Detect which cell encompasses the target text, then output its [X, Y] center coordinate. 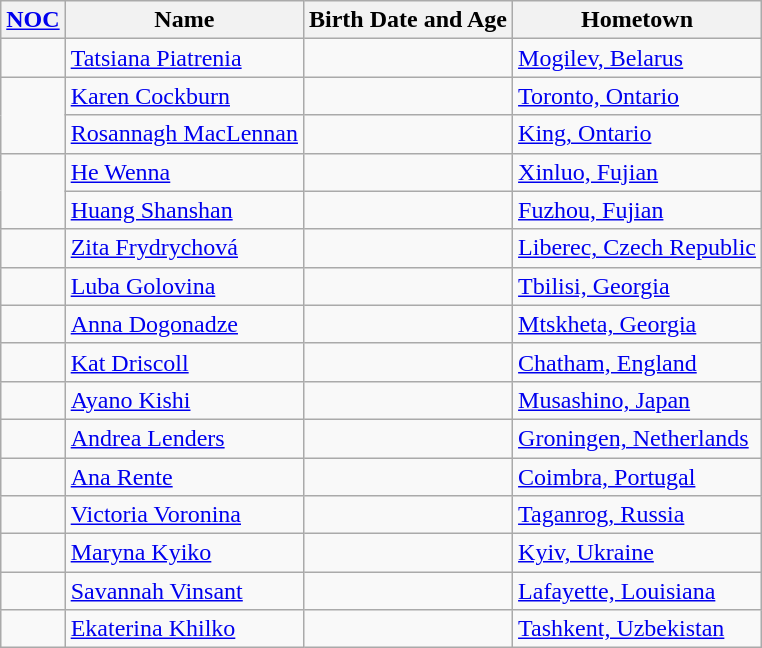
Lafayette, Louisiana [638, 591]
Ekaterina Khilko [184, 629]
Mogilev, Belarus [638, 58]
Tatsiana Piatrenia [184, 58]
Victoria Voronina [184, 515]
NOC [33, 20]
Kat Driscoll [184, 362]
Coimbra, Portugal [638, 477]
Chatham, England [638, 362]
Huang Shanshan [184, 210]
Groningen, Netherlands [638, 438]
Maryna Kyiko [184, 553]
Andrea Lenders [184, 438]
Xinluo, Fujian [638, 172]
Mtskheta, Georgia [638, 324]
Ayano Kishi [184, 400]
Name [184, 20]
King, Ontario [638, 134]
Anna Dogonadze [184, 324]
Musashino, Japan [638, 400]
Fuzhou, Fujian [638, 210]
Rosannagh MacLennan [184, 134]
Hometown [638, 20]
Zita Frydrychová [184, 248]
Luba Golovina [184, 286]
Birth Date and Age [408, 20]
Taganrog, Russia [638, 515]
Kyiv, Ukraine [638, 553]
Tbilisi, Georgia [638, 286]
Liberec, Czech Republic [638, 248]
Savannah Vinsant [184, 591]
Tashkent, Uzbekistan [638, 629]
Karen Cockburn [184, 96]
He Wenna [184, 172]
Ana Rente [184, 477]
Toronto, Ontario [638, 96]
